Provide the [X, Y] coordinate of the cell's center where the given text is located.  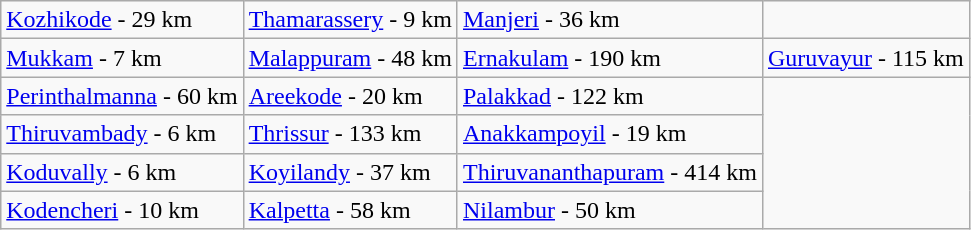
Areekode - 20 km [350, 96]
Thiruvananthapuram - 414 km [610, 172]
Anakkampoyil - 19 km [610, 134]
Thiruvambady - 6 km [122, 134]
Ernakulam - 190 km [610, 58]
Guruvayur - 115 km [866, 58]
Perinthalmanna - 60 km [122, 96]
Nilambur - 50 km [610, 210]
Kodencheri - 10 km [122, 210]
Kalpetta - 58 km [350, 210]
Manjeri - 36 km [610, 20]
Koyilandy - 37 km [350, 172]
Mukkam - 7 km [122, 58]
Thamarassery - 9 km [350, 20]
Malappuram - 48 km [350, 58]
Koduvally - 6 km [122, 172]
Thrissur - 133 km [350, 134]
Kozhikode - 29 km [122, 20]
Palakkad - 122 km [610, 96]
